Identify which cell holds the provided text, then report its [X, Y] central coordinate. 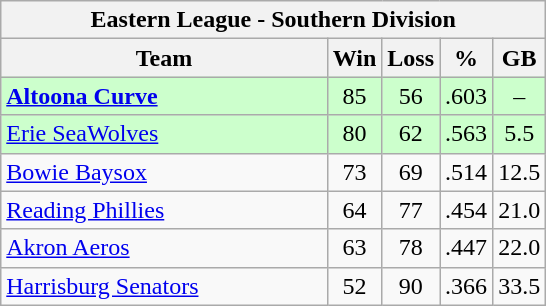
Reading Phillies [164, 210]
Win [354, 58]
– [520, 96]
Team [164, 58]
.514 [466, 172]
73 [354, 172]
Loss [411, 58]
62 [411, 134]
.366 [466, 286]
21.0 [520, 210]
52 [354, 286]
.454 [466, 210]
56 [411, 96]
% [466, 58]
64 [354, 210]
12.5 [520, 172]
22.0 [520, 248]
Erie SeaWolves [164, 134]
.603 [466, 96]
Altoona Curve [164, 96]
77 [411, 210]
GB [520, 58]
Harrisburg Senators [164, 286]
5.5 [520, 134]
78 [411, 248]
Akron Aeros [164, 248]
.563 [466, 134]
33.5 [520, 286]
Bowie Baysox [164, 172]
90 [411, 286]
85 [354, 96]
69 [411, 172]
Eastern League - Southern Division [274, 20]
80 [354, 134]
.447 [466, 248]
63 [354, 248]
